Pinpoint the cell where the given text exists, returning its (x, y) midpoint coordinate. 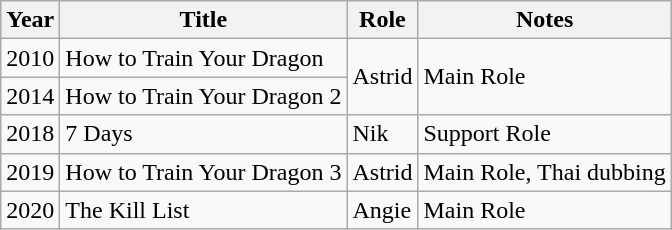
2014 (30, 96)
The Kill List (204, 210)
How to Train Your Dragon 2 (204, 96)
How to Train Your Dragon (204, 58)
2020 (30, 210)
2019 (30, 172)
Main Role, Thai dubbing (544, 172)
7 Days (204, 134)
2018 (30, 134)
Year (30, 20)
Angie (382, 210)
Notes (544, 20)
Support Role (544, 134)
2010 (30, 58)
Nik (382, 134)
Title (204, 20)
How to Train Your Dragon 3 (204, 172)
Role (382, 20)
